Return the (x, y) coordinate for the center point of the cell that contains the specified text.  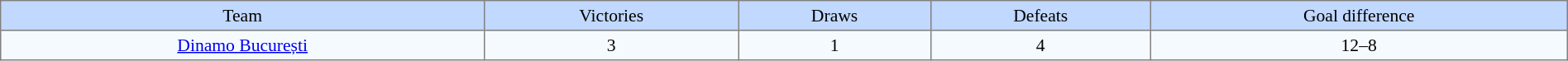
Draws (835, 16)
Victories (612, 16)
12–8 (1359, 45)
Goal difference (1359, 16)
1 (835, 45)
4 (1040, 45)
Dinamo București (243, 45)
Defeats (1040, 16)
Team (243, 16)
3 (612, 45)
